Locate the cell with the specified text and output its [X, Y] center coordinate. 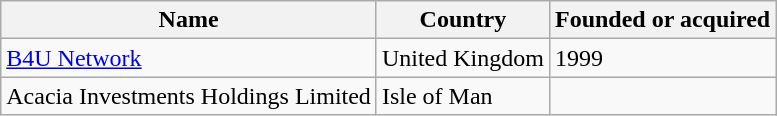
1999 [662, 58]
Founded or acquired [662, 20]
Country [462, 20]
B4U Network [189, 58]
Acacia Investments Holdings Limited [189, 96]
United Kingdom [462, 58]
Isle of Man [462, 96]
Name [189, 20]
